Detect which cell encompasses the target text, then output its [X, Y] center coordinate. 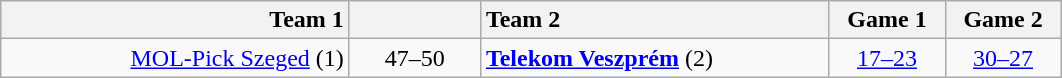
Telekom Veszprém (2) [654, 58]
MOL-Pick Szeged (1) [176, 58]
47–50 [414, 58]
Team 1 [176, 20]
Game 2 [1003, 20]
Team 2 [654, 20]
17–23 [887, 58]
Game 1 [887, 20]
30–27 [1003, 58]
